Determine the [x, y] coordinate at the center of the cell enclosing the given text.  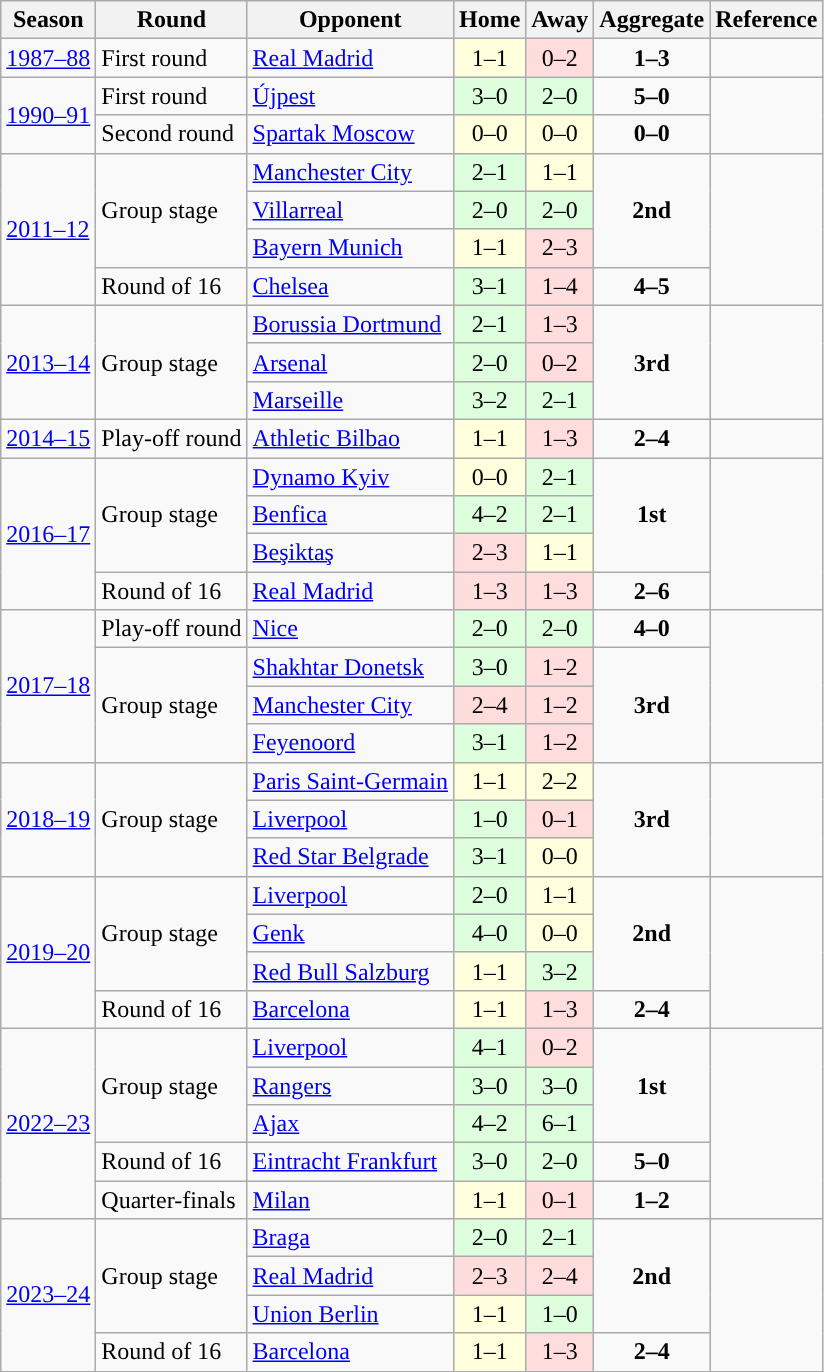
Paris Saint-Germain [350, 781]
Red Bull Salzburg [350, 971]
2018–19 [48, 819]
Braga [350, 1238]
Round [172, 20]
Home [489, 20]
Dynamo Kyiv [350, 477]
2–6 [652, 591]
Marseille [350, 400]
4–1 [489, 1047]
Aggregate [652, 20]
Borussia Dortmund [350, 324]
Ajax [350, 1124]
2011–12 [48, 229]
Bayern Munich [350, 248]
Feyenoord [350, 743]
Beşiktaş [350, 553]
Quarter-finals [172, 1200]
Opponent [350, 20]
Eintracht Frankfurt [350, 1162]
Athletic Bilbao [350, 438]
Arsenal [350, 362]
4–5 [652, 286]
2023–24 [48, 1295]
2014–15 [48, 438]
Újpest [350, 96]
Nice [350, 629]
Spartak Moscow [350, 134]
Second round [172, 134]
1990–91 [48, 115]
6–1 [560, 1124]
2022–23 [48, 1123]
2016–17 [48, 534]
1987–88 [48, 58]
Reference [766, 20]
Benfica [350, 515]
Rangers [350, 1085]
Chelsea [350, 286]
Season [48, 20]
Villarreal [350, 210]
Shakhtar Donetsk [350, 667]
Union Berlin [350, 1314]
1–4 [560, 286]
Red Star Belgrade [350, 857]
Away [560, 20]
Milan [350, 1200]
2017–18 [48, 686]
2013–14 [48, 362]
2–2 [560, 781]
Genk [350, 933]
2019–20 [48, 952]
